Extract the (X, Y) coordinate from the center of the cell holding the provided text.  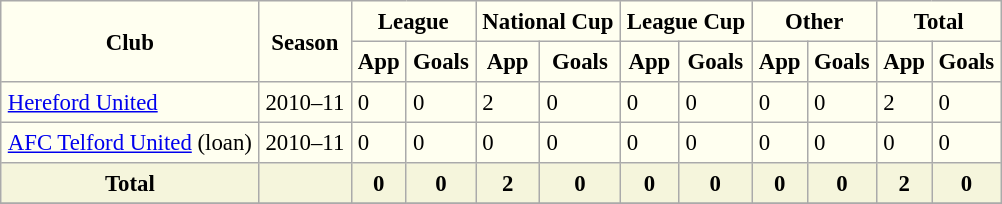
League Cup (686, 21)
Season (305, 42)
AFC Telford United (loan) (130, 142)
National Cup (548, 21)
Hereford United (130, 102)
League (414, 21)
Other (814, 21)
Club (130, 42)
